Detect which cell encompasses the target text, then output its [x, y] center coordinate. 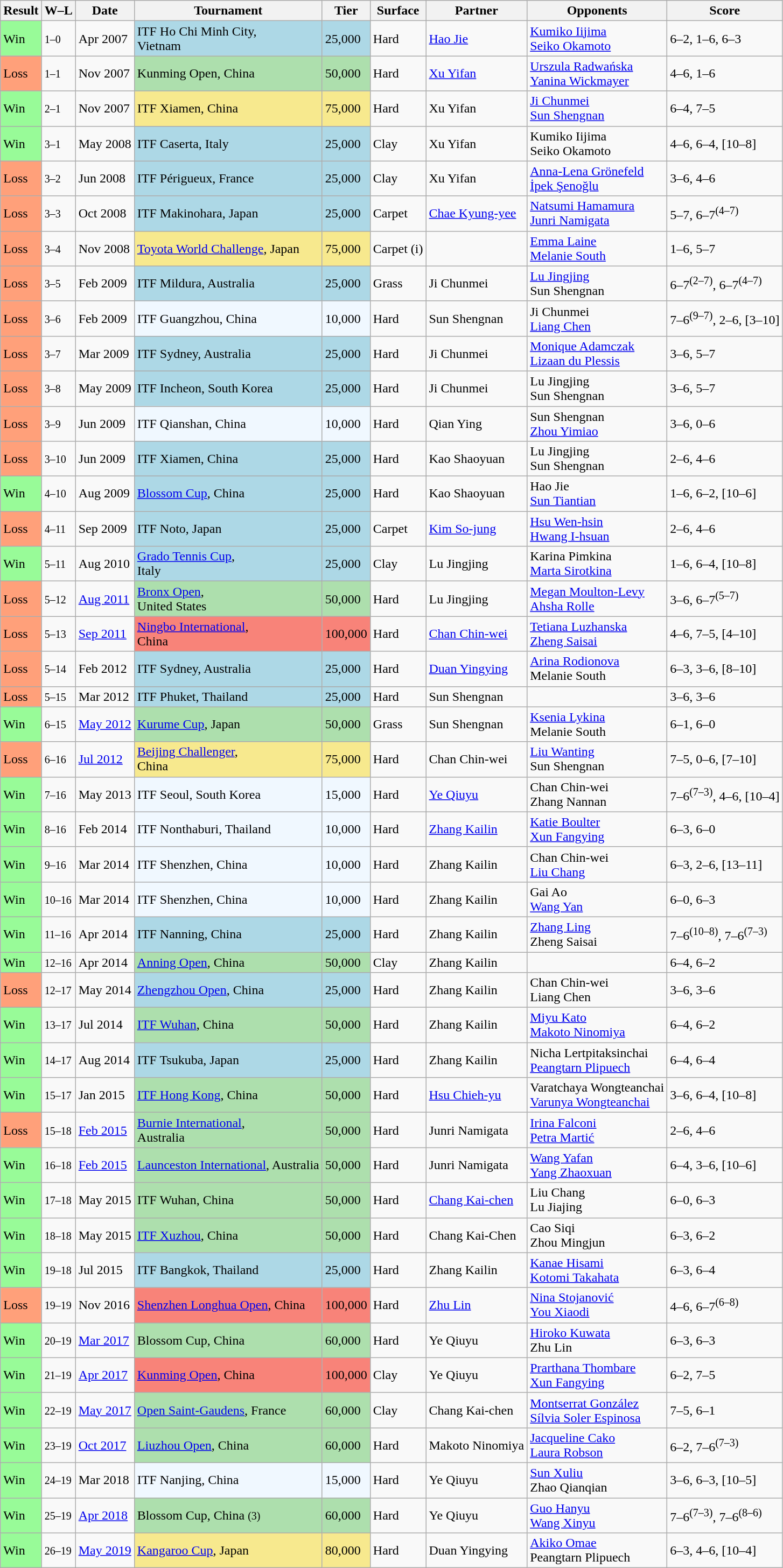
ITF Noto, Japan [228, 529]
20–19 [58, 1340]
ITF Nonthaburi, Thailand [228, 829]
6–4, 7–5 [725, 109]
3–1 [58, 143]
6–3, 6–3 [725, 1340]
23–19 [58, 1445]
6–4, 6–4 [725, 1060]
Irina Falconi Petra Martić [597, 1130]
Open Saint-Gaudens, France [228, 1410]
May 2012 [104, 725]
6–3, 6–2 [725, 1235]
May 2013 [104, 794]
22–19 [58, 1410]
Karina Pimkina Marta Sirotkina [597, 564]
Ksenia Lykina Melanie South [597, 725]
Shenzhen Longhua Open, China [228, 1305]
Nov 2008 [104, 249]
Feb 2012 [104, 669]
Cao Siqi Zhou Mingjun [597, 1235]
3–6, 6–3, [10–5] [725, 1480]
Katie Boulter Xun Fangying [597, 829]
Tournament [228, 11]
Ji Chunmei Sun Shengnan [597, 109]
Urszula Radwańska Yanina Wickmayer [597, 73]
5–13 [58, 634]
Sun Xuliu Zhao Qianqian [597, 1480]
1–6, 6–2, [10–6] [725, 494]
May 2014 [104, 990]
May 2019 [104, 1550]
3–9 [58, 423]
25–19 [58, 1515]
Mar 2009 [104, 353]
6–3, 6–4 [725, 1270]
80,000 [346, 1550]
Hiroko Kuwata Zhu Lin [597, 1340]
4–6, 7–5, [4–10] [725, 634]
3–3 [58, 213]
5–15 [58, 697]
Guo Hanyu Wang Xinyu [597, 1515]
Blossom Cup, China (3) [228, 1515]
5–7, 6–7(4–7) [725, 213]
19–18 [58, 1270]
Aug 2011 [104, 599]
1–0 [58, 39]
Nina Stojanović You Xiaodi [597, 1305]
7–6(10–8), 7–6(7–3) [725, 934]
ITF Mildura, Australia [228, 283]
3–6, 0–6 [725, 423]
Zhengzhou Open, China [228, 990]
ITF Nanjing, China [228, 1480]
13–17 [58, 1025]
3–6, 4–6 [725, 179]
3–8 [58, 389]
Jul 2012 [104, 759]
Aug 2009 [104, 494]
12–17 [58, 990]
6–15 [58, 725]
May 2008 [104, 143]
1–6, 6–4, [10–8] [725, 564]
6–3, 6–0 [725, 829]
Zhu Lin [477, 1305]
6–1, 6–0 [725, 725]
ITF Makinohara, Japan [228, 213]
6–4, 3–6, [10–6] [725, 1165]
ITF Bangkok, Thailand [228, 1270]
Hao Jie Sun Tiantian [597, 494]
Apr 2018 [104, 1515]
Toyota World Challenge, Japan [228, 249]
Ningbo International, China [228, 634]
1–6, 5–7 [725, 249]
6–3, 4–6, [10–4] [725, 1550]
Tetiana Luzhanska Zheng Saisai [597, 634]
ITF Périgueux, France [228, 179]
15–18 [58, 1130]
Varatchaya Wongteanchai Varunya Wongteanchai [597, 1095]
Carpet (i) [398, 249]
ITF Qianshan, China [228, 423]
ITF Incheon, South Korea [228, 389]
3–6 [58, 319]
6–2, 7–6(7–3) [725, 1445]
4–6, 1–6 [725, 73]
6–2, 1–6, 6–3 [725, 39]
Jun 2008 [104, 179]
ITF Phuket, Thailand [228, 697]
Monique Adamczak Lizaan du Plessis [597, 353]
Emma Laine Melanie South [597, 249]
Makoto Ninomiya [477, 1445]
Chae Kyung-yee [477, 213]
5–14 [58, 669]
7–6(9–7), 2–6, [3–10] [725, 319]
5–11 [58, 564]
12–16 [58, 962]
ITF Xuzhou, China [228, 1235]
8–16 [58, 829]
Liuzhou Open, China [228, 1445]
Nov 2016 [104, 1305]
3–10 [58, 459]
Beijing Challenger, China [228, 759]
ITF Tsukuba, Japan [228, 1060]
Mar 2018 [104, 1480]
18–18 [58, 1235]
Miyu Kato Makoto Ninomiya [597, 1025]
May 2009 [104, 389]
Megan Moulton-Levy Ahsha Rolle [597, 599]
Apr 2007 [104, 39]
ITF Guangzhou, China [228, 319]
Grado Tennis Cup, Italy [228, 564]
Liu Wanting Sun Shengnan [597, 759]
Hsu Wen-hsin Hwang I-hsuan [597, 529]
May 2017 [104, 1410]
Feb 2014 [104, 829]
Mar 2012 [104, 697]
Montserrat González Sílvia Soler Espinosa [597, 1410]
Surface [398, 11]
Kangaroo Cup, Japan [228, 1550]
Nicha Lertpitaksinchai Peangtarn Plipuech [597, 1060]
4–6, 6–4, [10–8] [725, 143]
Sep 2009 [104, 529]
6–16 [58, 759]
Akiko Omae Peangtarn Plipuech [597, 1550]
Chan Chin-wei Liu Chang [597, 864]
Zhang Ling Zheng Saisai [597, 934]
10–16 [58, 899]
7–16 [58, 794]
Prarthana Thombare Xun Fangying [597, 1375]
3–6, 6–4, [10–8] [725, 1095]
3–6, 6–7(5–7) [725, 599]
Ji Chunmei Liang Chen [597, 319]
9–16 [58, 864]
Partner [477, 11]
Score [725, 11]
7–5, 6–1 [725, 1410]
W–L [58, 11]
2–1 [58, 109]
Liu Chang Lu Jiajing [597, 1200]
Sep 2011 [104, 634]
ITF Ho Chi Minh City, Vietnam [228, 39]
ITF Hong Kong, China [228, 1095]
24–19 [58, 1480]
Chan Chin-wei Zhang Nannan [597, 794]
Natsumi Hamamura Junri Namigata [597, 213]
Hao Jie [477, 39]
4–6, 6–7(6–8) [725, 1305]
5–12 [58, 599]
Bronx Open, United States [228, 599]
11–16 [58, 934]
19–19 [58, 1305]
Kurume Cup, Japan [228, 725]
Oct 2008 [104, 213]
Wang Yafan Yang Zhaoxuan [597, 1165]
Anning Open, China [228, 962]
Kanae Hisami Kotomi Takahata [597, 1270]
4–10 [58, 494]
Date [104, 11]
26–19 [58, 1550]
6–3, 3–6, [8–10] [725, 669]
1–1 [58, 73]
Aug 2014 [104, 1060]
Jacqueline Cako Laura Robson [597, 1445]
3–4 [58, 249]
Launceston International, Australia [228, 1165]
4–11 [58, 529]
Arina Rodionova Melanie South [597, 669]
7–6(7–3), 4–6, [10–4] [725, 794]
Qian Ying [477, 423]
7–5, 0–6, [7–10] [725, 759]
3–2 [58, 179]
Gai Ao Wang Yan [597, 899]
3–5 [58, 283]
21–19 [58, 1375]
Chang Kai-Chen [477, 1235]
7–6(7–3), 7–6(8–6) [725, 1515]
14–17 [58, 1060]
Sun Shengnan Zhou Yimiao [597, 423]
Result [21, 11]
16–18 [58, 1165]
Kim So-jung [477, 529]
6–2, 7–5 [725, 1375]
Mar 2017 [104, 1340]
Apr 2017 [104, 1375]
Tier [346, 11]
Anna-Lena Grönefeld İpek Şenoğlu [597, 179]
Oct 2017 [104, 1445]
Aug 2010 [104, 564]
6–3, 2–6, [13–11] [725, 864]
17–18 [58, 1200]
Chan Chin-wei Liang Chen [597, 990]
Burnie International, Australia [228, 1130]
6–7(2–7), 6–7(4–7) [725, 283]
Hsu Chieh-yu [477, 1095]
3–7 [58, 353]
Opponents [597, 11]
ITF Caserta, Italy [228, 143]
Jul 2015 [104, 1270]
ITF Nanning, China [228, 934]
Jul 2014 [104, 1025]
ITF Seoul, South Korea [228, 794]
15–17 [58, 1095]
Jan 2015 [104, 1095]
